For the text-containing cell, return its midpoint in (X, Y) coordinate format. 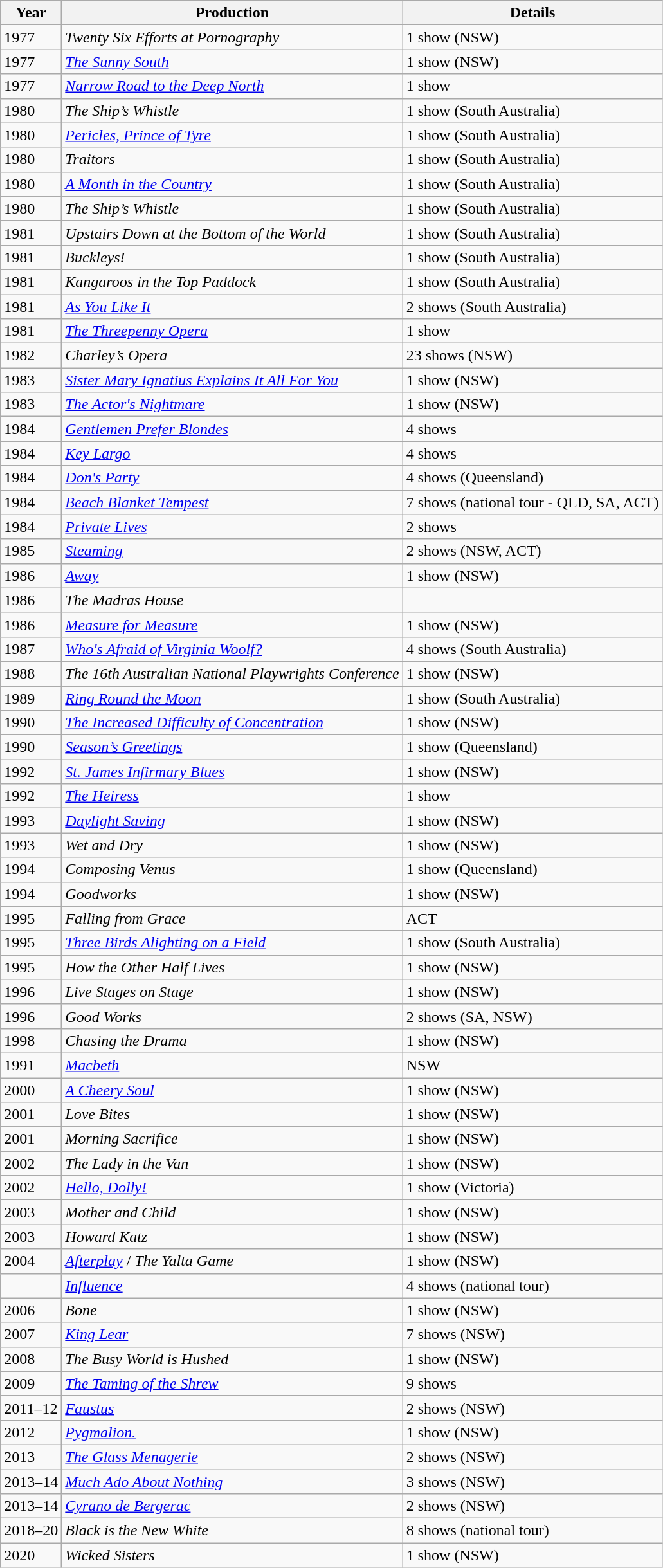
1985 (31, 551)
Pygmalion. (232, 1432)
2004 (31, 1261)
The Taming of the Shrew (232, 1383)
Live Stages on Stage (232, 992)
2013 (31, 1457)
7 shows (national tour - QLD, SA, ACT) (532, 502)
Season’s Greetings (232, 747)
Gentlemen Prefer Blondes (232, 429)
2020 (31, 1555)
1 show (Victoria) (532, 1188)
Away (232, 576)
Morning Sacrifice (232, 1139)
1989 (31, 698)
Goodworks (232, 894)
The Threepenny Opera (232, 331)
4 shows (national tour) (532, 1286)
7 shows (NSW) (532, 1335)
2006 (31, 1310)
1987 (31, 649)
King Lear (232, 1335)
23 shows (NSW) (532, 356)
Key Largo (232, 453)
Black is the New White (232, 1531)
Details (532, 13)
Three Birds Alighting on a Field (232, 943)
Measure for Measure (232, 624)
Production (232, 13)
Influence (232, 1286)
Love Bites (232, 1115)
Wicked Sisters (232, 1555)
4 shows (Queensland) (532, 478)
Hello, Dolly! (232, 1188)
Traitors (232, 160)
Wet and Dry (232, 845)
The Glass Menagerie (232, 1457)
Good Works (232, 1016)
2018–20 (31, 1531)
Year (31, 13)
As You Like It (232, 307)
1988 (31, 673)
Narrow Road to the Deep North (232, 86)
The 16th Australian National Playwrights Conference (232, 673)
1998 (31, 1041)
Composing Venus (232, 870)
2009 (31, 1383)
Macbeth (232, 1065)
Daylight Saving (232, 821)
The Madras House (232, 600)
ACT (532, 918)
The Lady in the Van (232, 1163)
2012 (31, 1432)
2011–12 (31, 1408)
Much Ado About Nothing (232, 1481)
A Month in the Country (232, 184)
Who's Afraid of Virginia Woolf? (232, 649)
2008 (31, 1359)
Faustus (232, 1408)
The Sunny South (232, 62)
Don's Party (232, 478)
Sister Mary Ignatius Explains It All For You (232, 380)
Steaming (232, 551)
Private Lives (232, 527)
2 shows (SA, NSW) (532, 1016)
2 shows (NSW, ACT) (532, 551)
Mother and Child (232, 1212)
4 shows (South Australia) (532, 649)
A Cheery Soul (232, 1090)
Buckleys! (232, 257)
Chasing the Drama (232, 1041)
1991 (31, 1065)
2007 (31, 1335)
St. James Infirmary Blues (232, 772)
Kangaroos in the Top Paddock (232, 282)
Pericles, Prince of Tyre (232, 135)
Falling from Grace (232, 918)
Beach Blanket Tempest (232, 502)
3 shows (NSW) (532, 1481)
2 shows (532, 527)
Cyrano de Bergerac (232, 1506)
The Busy World is Hushed (232, 1359)
How the Other Half Lives (232, 967)
The Actor's Nightmare (232, 405)
Afterplay / The Yalta Game (232, 1261)
Charley’s Opera (232, 356)
2000 (31, 1090)
8 shows (national tour) (532, 1531)
Twenty Six Efforts at Pornography (232, 37)
Ring Round the Moon (232, 698)
The Heiress (232, 796)
The Increased Difficulty of Concentration (232, 723)
NSW (532, 1065)
Upstairs Down at the Bottom of the World (232, 233)
Bone (232, 1310)
1982 (31, 356)
Howard Katz (232, 1237)
9 shows (532, 1383)
2 shows (South Australia) (532, 307)
